Provide the [X, Y] coordinate of the cell's center where the given text is located.  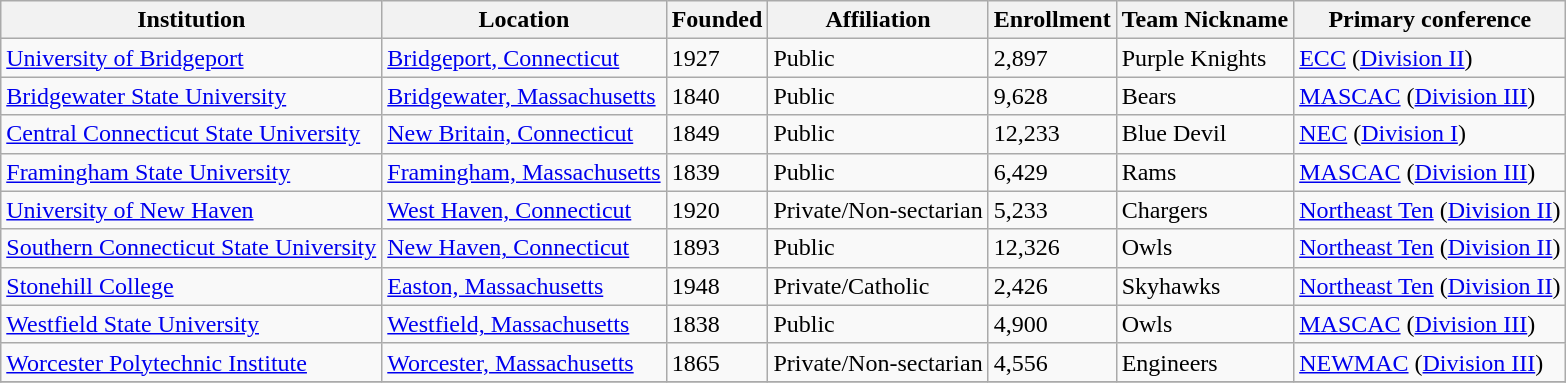
1920 [717, 210]
Worcester, Massachusetts [524, 362]
Skyhawks [1205, 286]
University of New Haven [192, 210]
1948 [717, 286]
2,426 [1052, 286]
4,556 [1052, 362]
1840 [717, 96]
9,628 [1052, 96]
4,900 [1052, 324]
Founded [717, 20]
ECC (Division II) [1430, 58]
Enrollment [1052, 20]
12,233 [1052, 134]
1893 [717, 248]
2,897 [1052, 58]
Primary conference [1430, 20]
1839 [717, 172]
Team Nickname [1205, 20]
Engineers [1205, 362]
6,429 [1052, 172]
12,326 [1052, 248]
Purple Knights [1205, 58]
1849 [717, 134]
5,233 [1052, 210]
Institution [192, 20]
Southern Connecticut State University [192, 248]
Easton, Massachusetts [524, 286]
Affiliation [878, 20]
Westfield, Massachusetts [524, 324]
1838 [717, 324]
NEC (Division I) [1430, 134]
Framingham, Massachusetts [524, 172]
Framingham State University [192, 172]
NEWMAC (Division III) [1430, 362]
Chargers [1205, 210]
Private/Catholic [878, 286]
Rams [1205, 172]
Bridgeport, Connecticut [524, 58]
Bridgewater State University [192, 96]
University of Bridgeport [192, 58]
New Britain, Connecticut [524, 134]
Blue Devil [1205, 134]
West Haven, Connecticut [524, 210]
Worcester Polytechnic Institute [192, 362]
New Haven, Connecticut [524, 248]
Central Connecticut State University [192, 134]
Bridgewater, Massachusetts [524, 96]
1927 [717, 58]
Westfield State University [192, 324]
1865 [717, 362]
Stonehill College [192, 286]
Bears [1205, 96]
Location [524, 20]
